Determine the (x, y) coordinate at the center of the cell enclosing the given text.  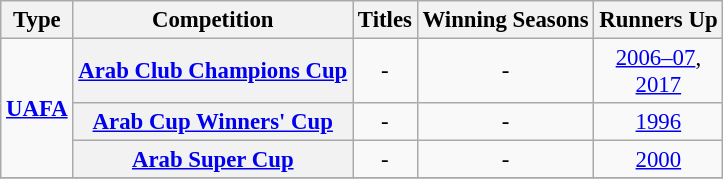
2006–07, 2017 (658, 72)
Runners Up (658, 20)
Winning Seasons (506, 20)
1996 (658, 122)
2000 (658, 160)
Competition (213, 20)
Titles (386, 20)
Arab Club Champions Cup (213, 72)
UAFA (37, 109)
Arab Super Cup (213, 160)
Arab Cup Winners' Cup (213, 122)
Type (37, 20)
